Scan for the cell matching the given text and deliver its [x, y] coordinate at center. 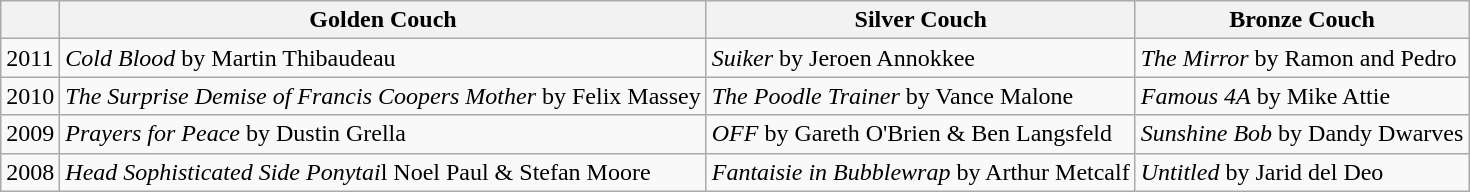
Fantaisie in Bubblewrap by Arthur Metcalf [920, 172]
Head Sophisticated Side Ponytail Noel Paul & Stefan Moore [383, 172]
The Mirror by Ramon and Pedro [1302, 58]
The Poodle Trainer by Vance Malone [920, 96]
2009 [30, 134]
Silver Couch [920, 20]
Sunshine Bob by Dandy Dwarves [1302, 134]
2008 [30, 172]
Cold Blood by Martin Thibaudeau [383, 58]
Untitled by Jarid del Deo [1302, 172]
Famous 4A by Mike Attie [1302, 96]
The Surprise Demise of Francis Coopers Mother by Felix Massey [383, 96]
Bronze Couch [1302, 20]
2011 [30, 58]
OFF by Gareth O'Brien & Ben Langsfeld [920, 134]
Prayers for Peace by Dustin Grella [383, 134]
2010 [30, 96]
Golden Couch [383, 20]
Suiker by Jeroen Annokkee [920, 58]
